Search for the cell housing the specified text and yield its (x, y) center coordinate. 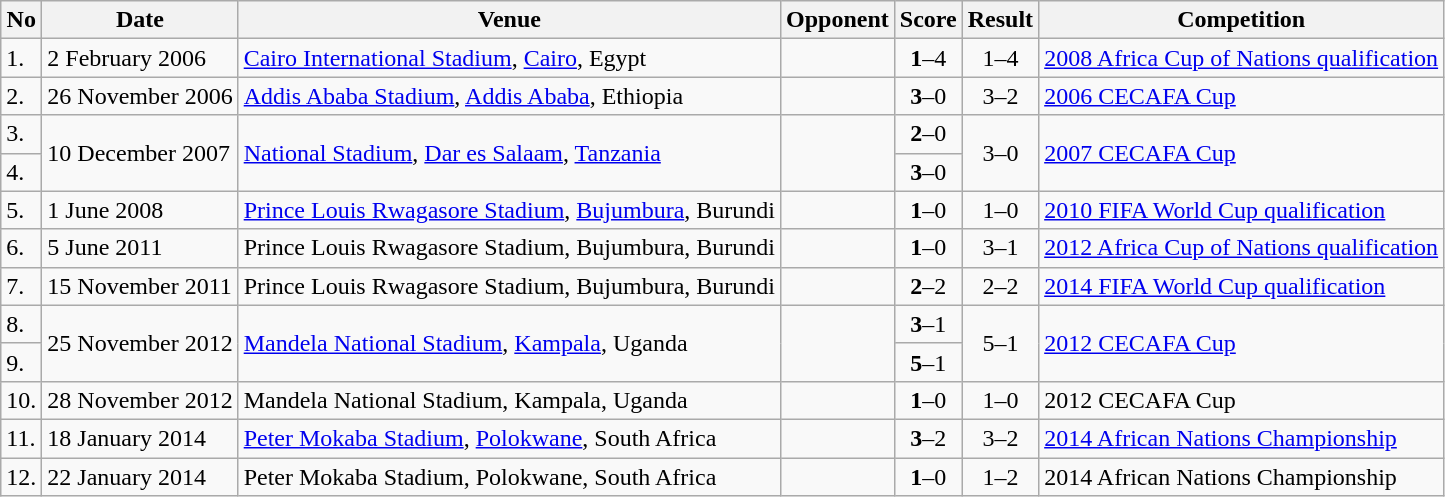
12. (22, 477)
Competition (1242, 20)
2010 FIFA World Cup qualification (1242, 210)
11. (22, 438)
2014 FIFA World Cup qualification (1242, 286)
1. (22, 58)
5 June 2011 (140, 248)
26 November 2006 (140, 96)
Addis Ababa Stadium, Addis Ababa, Ethiopia (509, 96)
5. (22, 210)
2. (22, 96)
1–2 (1000, 477)
2006 CECAFA Cup (1242, 96)
Cairo International Stadium, Cairo, Egypt (509, 58)
28 November 2012 (140, 400)
10. (22, 400)
2008 Africa Cup of Nations qualification (1242, 58)
2007 CECAFA Cup (1242, 153)
2 February 2006 (140, 58)
2–0 (928, 134)
22 January 2014 (140, 477)
Result (1000, 20)
8. (22, 324)
1 June 2008 (140, 210)
2012 Africa Cup of Nations qualification (1242, 248)
Score (928, 20)
National Stadium, Dar es Salaam, Tanzania (509, 153)
Venue (509, 20)
Opponent (838, 20)
9. (22, 362)
10 December 2007 (140, 153)
6. (22, 248)
15 November 2011 (140, 286)
4. (22, 172)
7. (22, 286)
18 January 2014 (140, 438)
Date (140, 20)
No (22, 20)
3. (22, 134)
25 November 2012 (140, 343)
